Return (X, Y) of the center of cell containing provided text 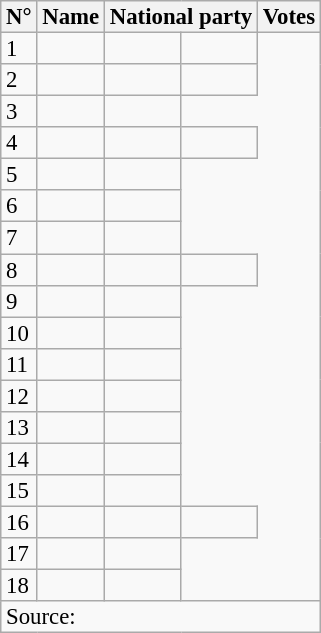
6 (19, 206)
17 (19, 554)
11 (19, 364)
2 (19, 80)
5 (19, 175)
Source: (161, 617)
Votes (288, 17)
N° (19, 17)
3 (19, 112)
8 (19, 270)
14 (19, 459)
National party (180, 17)
7 (19, 238)
18 (19, 586)
9 (19, 301)
15 (19, 491)
13 (19, 428)
12 (19, 396)
1 (19, 49)
10 (19, 333)
4 (19, 143)
Name (71, 17)
16 (19, 522)
